Return (x, y) of the center of cell containing provided text 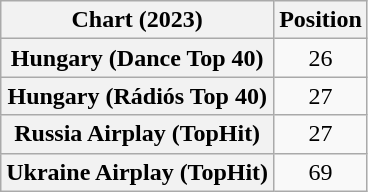
Hungary (Rádiós Top 40) (138, 96)
Hungary (Dance Top 40) (138, 58)
69 (321, 172)
26 (321, 58)
Position (321, 20)
Chart (2023) (138, 20)
Russia Airplay (TopHit) (138, 134)
Ukraine Airplay (TopHit) (138, 172)
